Locate the cell with the specified text and output its [x, y] center coordinate. 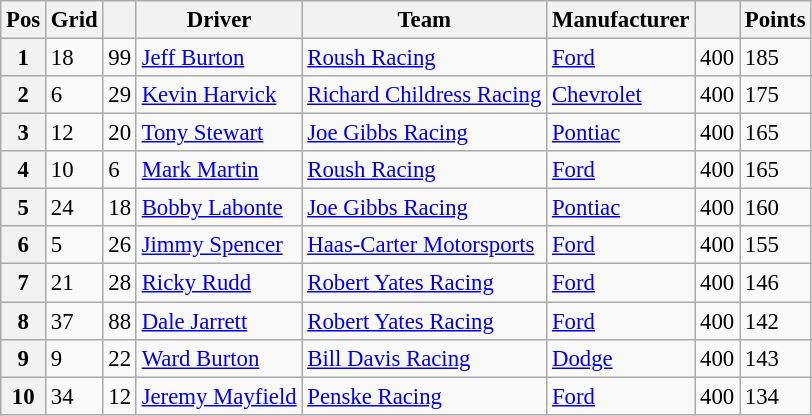
Dodge [621, 358]
2 [24, 95]
21 [74, 283]
20 [120, 133]
185 [776, 58]
Penske Racing [424, 396]
4 [24, 170]
Richard Childress Racing [424, 95]
155 [776, 245]
7 [24, 283]
29 [120, 95]
1 [24, 58]
8 [24, 321]
Bill Davis Racing [424, 358]
Ward Burton [219, 358]
143 [776, 358]
37 [74, 321]
22 [120, 358]
Haas-Carter Motorsports [424, 245]
142 [776, 321]
Grid [74, 20]
3 [24, 133]
88 [120, 321]
Team [424, 20]
134 [776, 396]
Jimmy Spencer [219, 245]
28 [120, 283]
Pos [24, 20]
Manufacturer [621, 20]
160 [776, 208]
26 [120, 245]
Ricky Rudd [219, 283]
Kevin Harvick [219, 95]
Jeff Burton [219, 58]
34 [74, 396]
24 [74, 208]
99 [120, 58]
Bobby Labonte [219, 208]
Tony Stewart [219, 133]
Chevrolet [621, 95]
175 [776, 95]
Mark Martin [219, 170]
Dale Jarrett [219, 321]
Points [776, 20]
Jeremy Mayfield [219, 396]
Driver [219, 20]
146 [776, 283]
